Determine the (X, Y) coordinate at the center of the cell enclosing the given text.  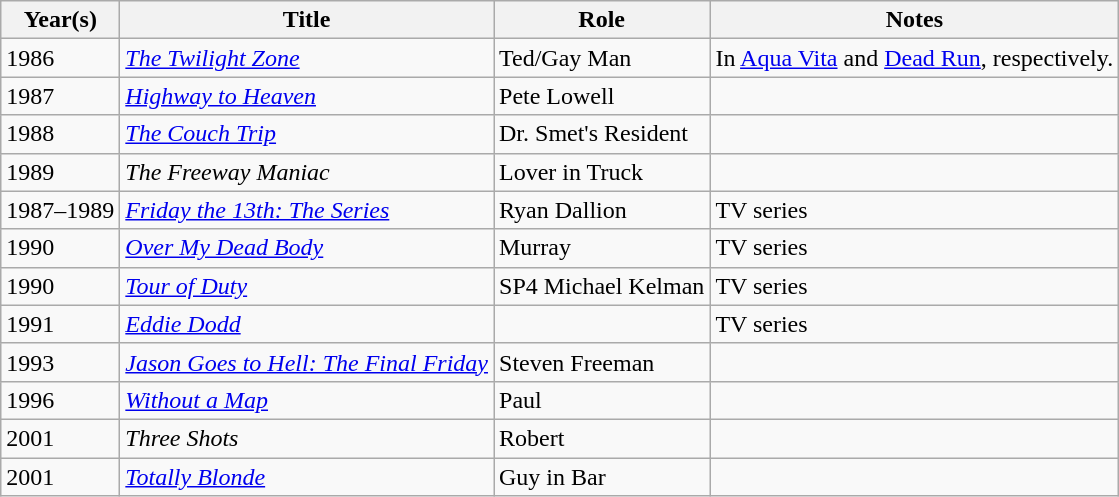
Paul (602, 400)
Eddie Dodd (307, 324)
Robert (602, 438)
Ryan Dallion (602, 210)
In Aqua Vita and Dead Run, respectively. (914, 58)
1987 (60, 96)
The Freeway Maniac (307, 172)
Ted/Gay Man (602, 58)
1996 (60, 400)
Highway to Heaven (307, 96)
Lover in Truck (602, 172)
1991 (60, 324)
The Couch Trip (307, 134)
Without a Map (307, 400)
Role (602, 20)
Steven Freeman (602, 362)
1989 (60, 172)
Title (307, 20)
Tour of Duty (307, 286)
Murray (602, 248)
1987–1989 (60, 210)
1988 (60, 134)
Friday the 13th: The Series (307, 210)
Dr. Smet's Resident (602, 134)
The Twilight Zone (307, 58)
Year(s) (60, 20)
SP4 Michael Kelman (602, 286)
Over My Dead Body (307, 248)
Guy in Bar (602, 477)
Jason Goes to Hell: The Final Friday (307, 362)
Pete Lowell (602, 96)
1986 (60, 58)
Three Shots (307, 438)
Notes (914, 20)
1993 (60, 362)
Totally Blonde (307, 477)
